Identify which cell holds the provided text, then report its [X, Y] central coordinate. 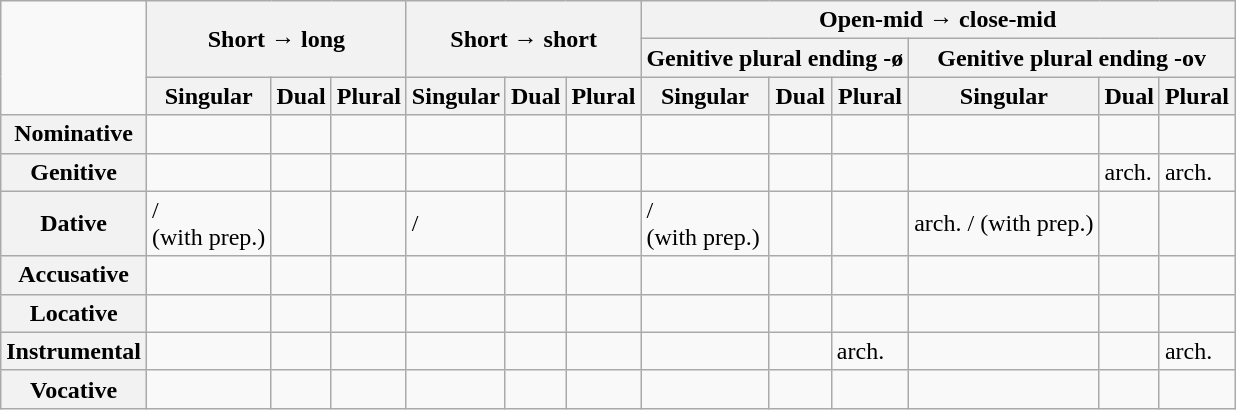
Accusative [74, 275]
Nominative [74, 134]
Open-mid → close-mid [938, 20]
Genitive plural ending -ov [1072, 58]
Dative [74, 224]
Instrumental [74, 351]
Vocative [74, 389]
/ [456, 224]
Short → long [276, 39]
Locative [74, 313]
Short → short [524, 39]
arch. / (with prep.) [1004, 224]
Genitive [74, 172]
Genitive plural ending -ø [775, 58]
